For the text-containing cell, return its midpoint in [x, y] coordinate format. 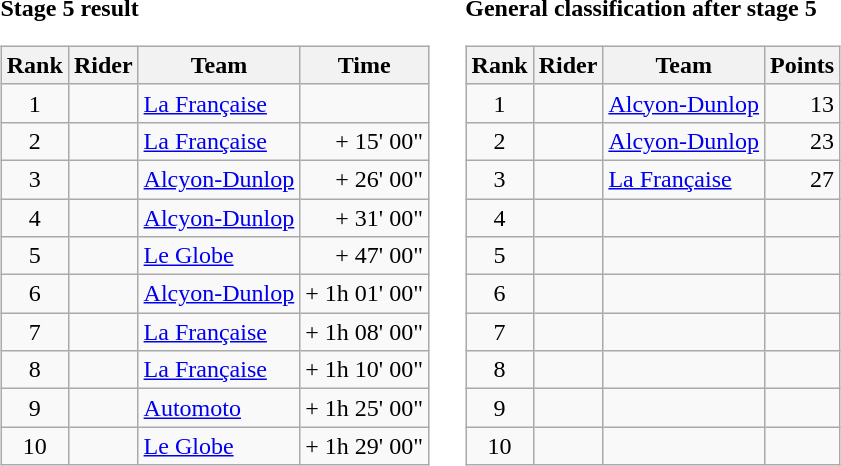
23 [802, 141]
Automoto [219, 408]
13 [802, 103]
+ 26' 00" [364, 179]
+ 1h 25' 00" [364, 408]
+ 1h 01' 00" [364, 294]
+ 1h 29' 00" [364, 446]
+ 31' 00" [364, 217]
Points [802, 65]
+ 1h 08' 00" [364, 332]
+ 15' 00" [364, 141]
Time [364, 65]
27 [802, 179]
+ 1h 10' 00" [364, 370]
+ 47' 00" [364, 256]
